Pinpoint the cell where the given text exists, returning its [X, Y] midpoint coordinate. 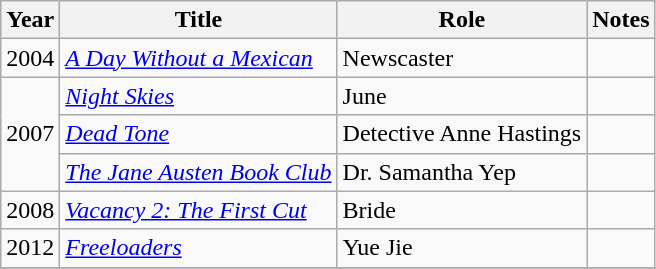
June [462, 96]
A Day Without a Mexican [198, 58]
2007 [30, 134]
The Jane Austen Book Club [198, 172]
Freeloaders [198, 248]
Night Skies [198, 96]
Bride [462, 210]
2004 [30, 58]
2008 [30, 210]
2012 [30, 248]
Title [198, 20]
Notes [621, 20]
Role [462, 20]
Detective Anne Hastings [462, 134]
Dr. Samantha Yep [462, 172]
Newscaster [462, 58]
Vacancy 2: The First Cut [198, 210]
Year [30, 20]
Yue Jie [462, 248]
Dead Tone [198, 134]
